Identify which cell holds the provided text, then report its [X, Y] central coordinate. 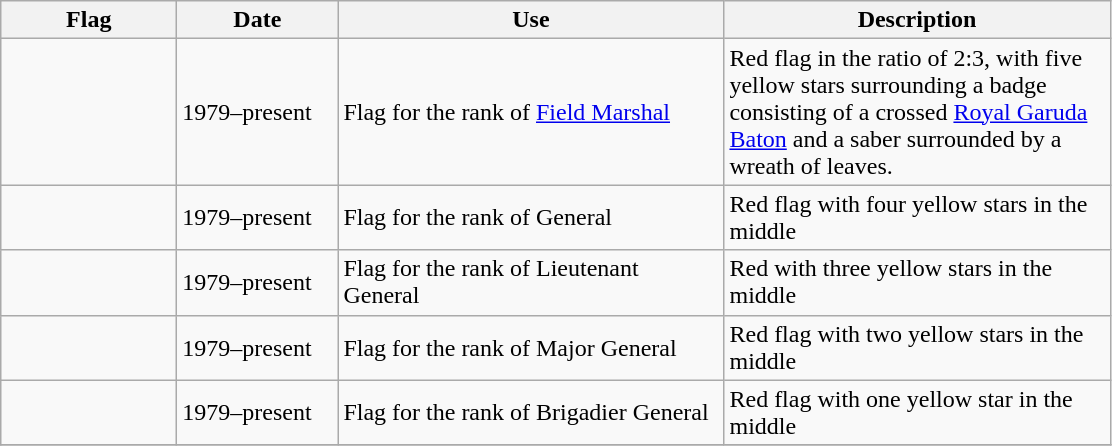
Flag for the rank of Lieutenant General [531, 282]
Date [258, 20]
Flag for the rank of Field Marshal [531, 112]
Use [531, 20]
Red flag with one yellow star in the middle [917, 412]
Description [917, 20]
Red flag with two yellow stars in the middle [917, 348]
Red with three yellow stars in the middle [917, 282]
Flag for the rank of Major General [531, 348]
Flag for the rank of Brigadier General [531, 412]
Flag [89, 20]
Flag for the rank of General [531, 218]
Red flag with four yellow stars in the middle [917, 218]
